Capture the cell that displays the provided text and extract its [x, y] central coordinate. 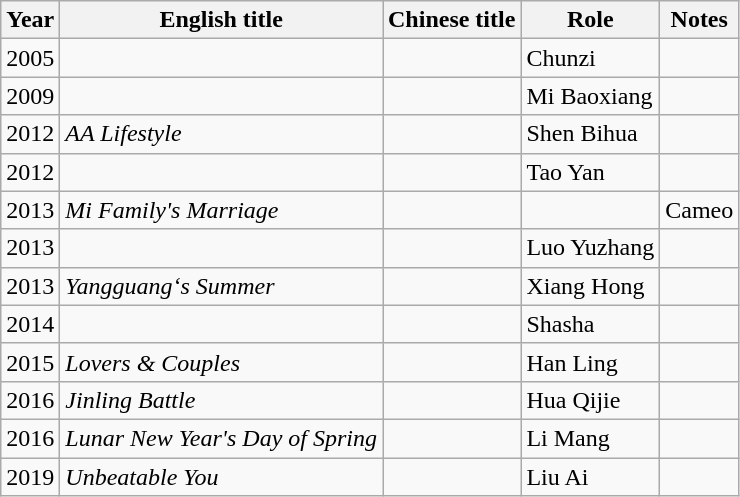
Han Ling [590, 362]
Shen Bihua [590, 134]
Mi Family's Marriage [222, 210]
Chunzi [590, 58]
Mi Baoxiang [590, 96]
Liu Ai [590, 477]
Year [30, 20]
2019 [30, 477]
2014 [30, 324]
English title [222, 20]
Shasha [590, 324]
Lovers & Couples [222, 362]
AA Lifestyle [222, 134]
Jinling Battle [222, 400]
Xiang Hong [590, 286]
Hua Qijie [590, 400]
2009 [30, 96]
Lunar New Year's Day of Spring [222, 438]
Tao Yan [590, 172]
Yangguang‘s Summer [222, 286]
Cameo [700, 210]
Notes [700, 20]
Li Mang [590, 438]
2005 [30, 58]
2015 [30, 362]
Unbeatable You [222, 477]
Role [590, 20]
Chinese title [451, 20]
Luo Yuzhang [590, 248]
